From the cell containing the given text, extract its center point as (x, y) coordinate. 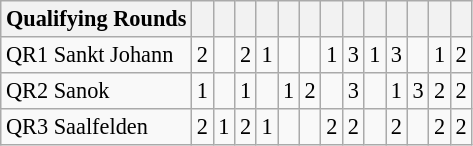
Qualifying Rounds (96, 19)
QR1 Sankt Johann (96, 55)
QR2 Sanok (96, 90)
QR3 Saalfelden (96, 126)
